Detect which cell encompasses the target text, then output its (x, y) center coordinate. 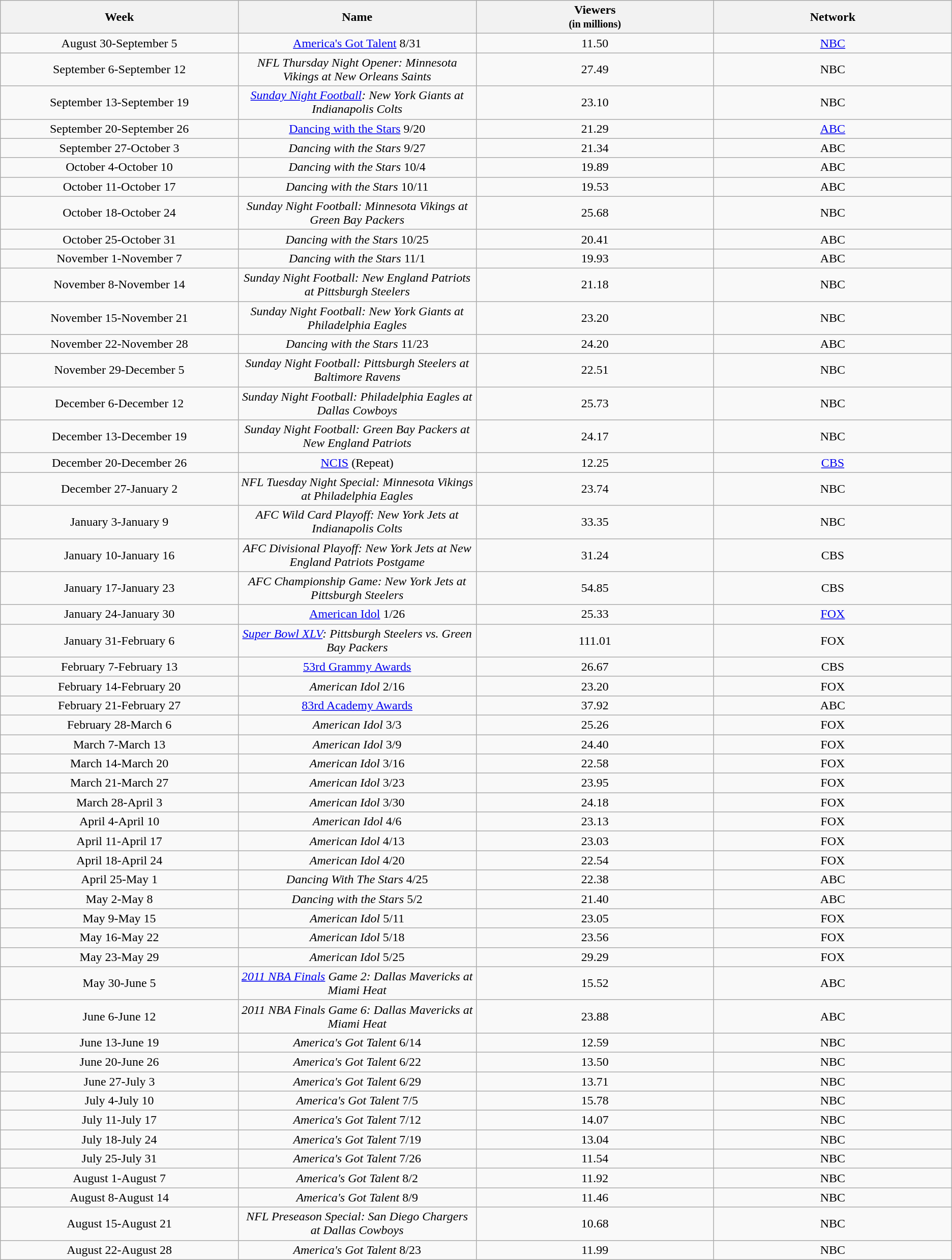
21.29 (595, 129)
November 22-November 28 (120, 344)
Dancing with the Stars 11/23 (357, 344)
July 4-July 10 (120, 1101)
America's Got Talent 7/19 (357, 1139)
September 20-September 26 (120, 129)
Sunday Night Football: Philadelphia Eagles at Dallas Cowboys (357, 404)
NCIS (Repeat) (357, 463)
25.26 (595, 725)
America's Got Talent 7/12 (357, 1120)
February 28-March 6 (120, 725)
19.89 (595, 167)
22.58 (595, 764)
October 11-October 17 (120, 187)
11.50 (595, 43)
21.18 (595, 285)
21.40 (595, 899)
23.10 (595, 103)
Dancing with the Stars 9/20 (357, 129)
33.35 (595, 522)
American Idol 4/20 (357, 860)
February 21-February 27 (120, 705)
American Idol 3/16 (357, 764)
August 22-August 28 (120, 1250)
Dancing with the Stars 9/27 (357, 148)
May 2-May 8 (120, 899)
13.50 (595, 1062)
Dancing With The Stars 4/25 (357, 880)
AFC Championship Game: New York Jets at Pittsburgh Steelers (357, 588)
24.18 (595, 802)
American Idol 2/16 (357, 686)
15.52 (595, 983)
January 10-January 16 (120, 555)
Viewers(in millions) (595, 17)
25.33 (595, 614)
22.51 (595, 370)
Network (833, 17)
America's Got Talent 7/5 (357, 1101)
April 4-April 10 (120, 822)
22.54 (595, 860)
June 6-June 12 (120, 1016)
June 27-July 3 (120, 1082)
October 18-October 24 (120, 213)
December 20-December 26 (120, 463)
25.68 (595, 213)
37.92 (595, 705)
America's Got Talent 6/22 (357, 1062)
23.88 (595, 1016)
September 6-September 12 (120, 69)
October 25-October 31 (120, 239)
20.41 (595, 239)
April 18-April 24 (120, 860)
November 1-November 7 (120, 258)
24.40 (595, 744)
Name (357, 17)
January 31-February 6 (120, 641)
10.68 (595, 1223)
19.53 (595, 187)
America's Got Talent 8/9 (357, 1197)
Sunday Night Football: New York Giants at Indianapolis Colts (357, 103)
24.20 (595, 344)
NFL Thursday Night Opener: Minnesota Vikings at New Orleans Saints (357, 69)
Sunday Night Football: Green Bay Packers at New England Patriots (357, 436)
August 1-August 7 (120, 1178)
May 9-May 15 (120, 918)
NFL Preseason Special: San Diego Chargers at Dallas Cowboys (357, 1223)
15.78 (595, 1101)
19.93 (595, 258)
American Idol 5/11 (357, 918)
29.29 (595, 957)
111.01 (595, 641)
2011 NBA Finals Game 2: Dallas Mavericks at Miami Heat (357, 983)
11.54 (595, 1159)
Week (120, 17)
March 28-April 3 (120, 802)
22.38 (595, 880)
December 27-January 2 (120, 489)
Sunday Night Football: New England Patriots at Pittsburgh Steelers (357, 285)
American Idol 4/13 (357, 841)
March 7-March 13 (120, 744)
AFC Divisional Playoff: New York Jets at New England Patriots Postgame (357, 555)
26.67 (595, 667)
Super Bowl XLV: Pittsburgh Steelers vs. Green Bay Packers (357, 641)
13.04 (595, 1139)
American Idol 4/6 (357, 822)
23.56 (595, 938)
23.05 (595, 918)
American Idol 3/9 (357, 744)
June 20-June 26 (120, 1062)
83rd Academy Awards (357, 705)
America's Got Talent 6/29 (357, 1082)
February 14-February 20 (120, 686)
America's Got Talent 8/31 (357, 43)
Dancing with the Stars 5/2 (357, 899)
January 17-January 23 (120, 588)
11.92 (595, 1178)
December 13-December 19 (120, 436)
January 24-January 30 (120, 614)
Sunday Night Football: Minnesota Vikings at Green Bay Packers (357, 213)
American Idol 5/18 (357, 938)
25.73 (595, 404)
Dancing with the Stars 10/11 (357, 187)
Sunday Night Football: New York Giants at Philadelphia Eagles (357, 317)
12.25 (595, 463)
America's Got Talent 7/26 (357, 1159)
May 23-May 29 (120, 957)
American Idol 5/25 (357, 957)
23.03 (595, 841)
America's Got Talent 6/14 (357, 1042)
Dancing with the Stars 10/25 (357, 239)
September 27-October 3 (120, 148)
12.59 (595, 1042)
April 25-May 1 (120, 880)
31.24 (595, 555)
American Idol 1/26 (357, 614)
October 4-October 10 (120, 167)
AFC Wild Card Playoff: New York Jets at Indianapolis Colts (357, 522)
21.34 (595, 148)
11.99 (595, 1250)
Sunday Night Football: Pittsburgh Steelers at Baltimore Ravens (357, 370)
American Idol 3/23 (357, 783)
23.13 (595, 822)
America's Got Talent 8/23 (357, 1250)
America's Got Talent 8/2 (357, 1178)
March 14-March 20 (120, 764)
July 25-July 31 (120, 1159)
Dancing with the Stars 11/1 (357, 258)
13.71 (595, 1082)
April 11-April 17 (120, 841)
Dancing with the Stars 10/4 (357, 167)
11.46 (595, 1197)
27.49 (595, 69)
November 29-December 5 (120, 370)
American Idol 3/3 (357, 725)
May 30-June 5 (120, 983)
July 18-July 24 (120, 1139)
August 15-August 21 (120, 1223)
August 30-September 5 (120, 43)
January 3-January 9 (120, 522)
November 8-November 14 (120, 285)
American Idol 3/30 (357, 802)
23.95 (595, 783)
September 13-September 19 (120, 103)
December 6-December 12 (120, 404)
June 13-June 19 (120, 1042)
March 21-March 27 (120, 783)
NFL Tuesday Night Special: Minnesota Vikings at Philadelphia Eagles (357, 489)
24.17 (595, 436)
November 15-November 21 (120, 317)
August 8-August 14 (120, 1197)
14.07 (595, 1120)
23.74 (595, 489)
54.85 (595, 588)
February 7-February 13 (120, 667)
2011 NBA Finals Game 6: Dallas Mavericks at Miami Heat (357, 1016)
53rd Grammy Awards (357, 667)
July 11-July 17 (120, 1120)
May 16-May 22 (120, 938)
